For the text-containing cell, return its midpoint in [x, y] coordinate format. 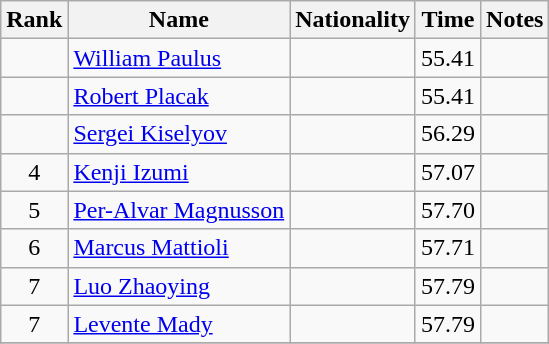
56.29 [448, 134]
Name [179, 20]
57.71 [448, 248]
4 [34, 172]
Rank [34, 20]
Kenji Izumi [179, 172]
William Paulus [179, 58]
Levente Mady [179, 324]
Sergei Kiselyov [179, 134]
5 [34, 210]
Time [448, 20]
Marcus Mattioli [179, 248]
Notes [515, 20]
Per-Alvar Magnusson [179, 210]
Robert Placak [179, 96]
57.70 [448, 210]
57.07 [448, 172]
Luo Zhaoying [179, 286]
6 [34, 248]
Nationality [353, 20]
